Capture the cell that displays the provided text and extract its (x, y) central coordinate. 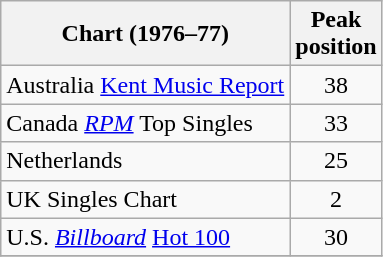
Netherlands (146, 161)
Canada RPM Top Singles (146, 123)
UK Singles Chart (146, 199)
Australia Kent Music Report (146, 85)
U.S. Billboard Hot 100 (146, 237)
33 (336, 123)
25 (336, 161)
Chart (1976–77) (146, 34)
2 (336, 199)
38 (336, 85)
Peakposition (336, 34)
30 (336, 237)
